Capture the cell that displays the provided text and extract its [X, Y] central coordinate. 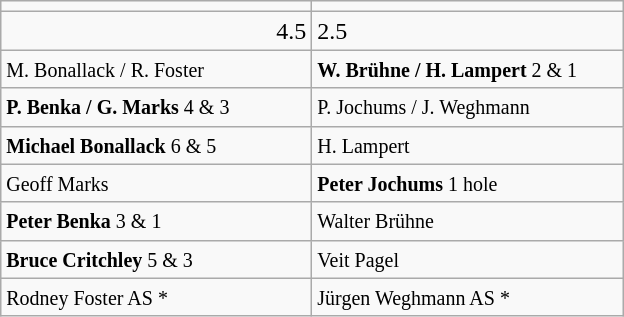
Geoff Marks [156, 183]
P. Jochums / J. Weghmann [468, 107]
2.5 [468, 31]
Peter Jochums 1 hole [468, 183]
4.5 [156, 31]
W. Brühne / H. Lampert 2 & 1 [468, 69]
Rodney Foster AS * [156, 297]
M. Bonallack / R. Foster [156, 69]
Veit Pagel [468, 259]
Bruce Critchley 5 & 3 [156, 259]
Walter Brühne [468, 221]
H. Lampert [468, 145]
P. Benka / G. Marks 4 & 3 [156, 107]
Peter Benka 3 & 1 [156, 221]
Michael Bonallack 6 & 5 [156, 145]
Jürgen Weghmann AS * [468, 297]
